Find where the given text appears and provide that cell's center as (x, y) coordinate. 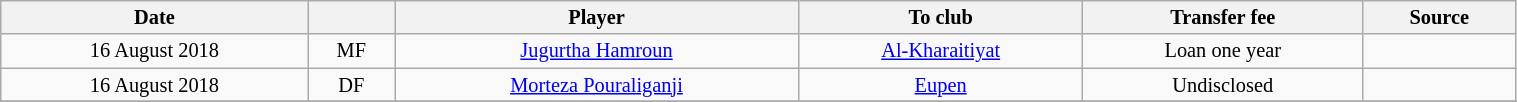
Loan one year (1223, 51)
Jugurtha Hamroun (597, 51)
Eupen (940, 85)
Undisclosed (1223, 85)
MF (352, 51)
Player (597, 17)
Al-Kharaitiyat (940, 51)
Date (154, 17)
To club (940, 17)
DF (352, 85)
Transfer fee (1223, 17)
Source (1440, 17)
Morteza Pouraliganji (597, 85)
